From the cell containing the given text, extract its center point as [X, Y] coordinate. 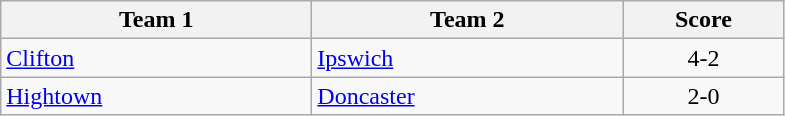
Ipswich [468, 58]
4-2 [704, 58]
2-0 [704, 96]
Team 2 [468, 20]
Hightown [156, 96]
Doncaster [468, 96]
Team 1 [156, 20]
Score [704, 20]
Clifton [156, 58]
